Pinpoint the cell where the given text exists, returning its [X, Y] midpoint coordinate. 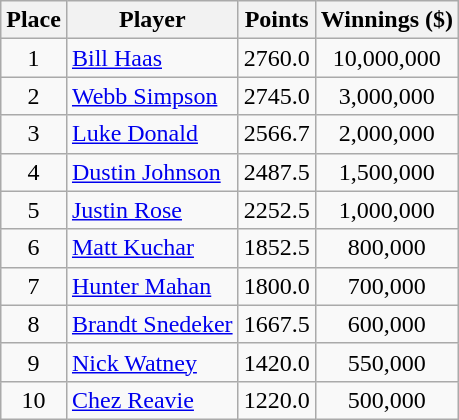
3,000,000 [386, 96]
1,000,000 [386, 210]
Bill Haas [152, 58]
4 [34, 172]
Points [276, 20]
Player [152, 20]
Webb Simpson [152, 96]
2566.7 [276, 134]
600,000 [386, 324]
Matt Kuchar [152, 248]
1800.0 [276, 286]
3 [34, 134]
1667.5 [276, 324]
700,000 [386, 286]
550,000 [386, 362]
2745.0 [276, 96]
9 [34, 362]
1420.0 [276, 362]
1,500,000 [386, 172]
2760.0 [276, 58]
6 [34, 248]
Brandt Snedeker [152, 324]
Place [34, 20]
5 [34, 210]
800,000 [386, 248]
Hunter Mahan [152, 286]
2252.5 [276, 210]
500,000 [386, 400]
1852.5 [276, 248]
1220.0 [276, 400]
10 [34, 400]
Luke Donald [152, 134]
7 [34, 286]
1 [34, 58]
10,000,000 [386, 58]
8 [34, 324]
Nick Watney [152, 362]
Justin Rose [152, 210]
Chez Reavie [152, 400]
2487.5 [276, 172]
Dustin Johnson [152, 172]
2 [34, 96]
Winnings ($) [386, 20]
2,000,000 [386, 134]
